Determine the [x, y] coordinate at the center of the cell enclosing the given text.  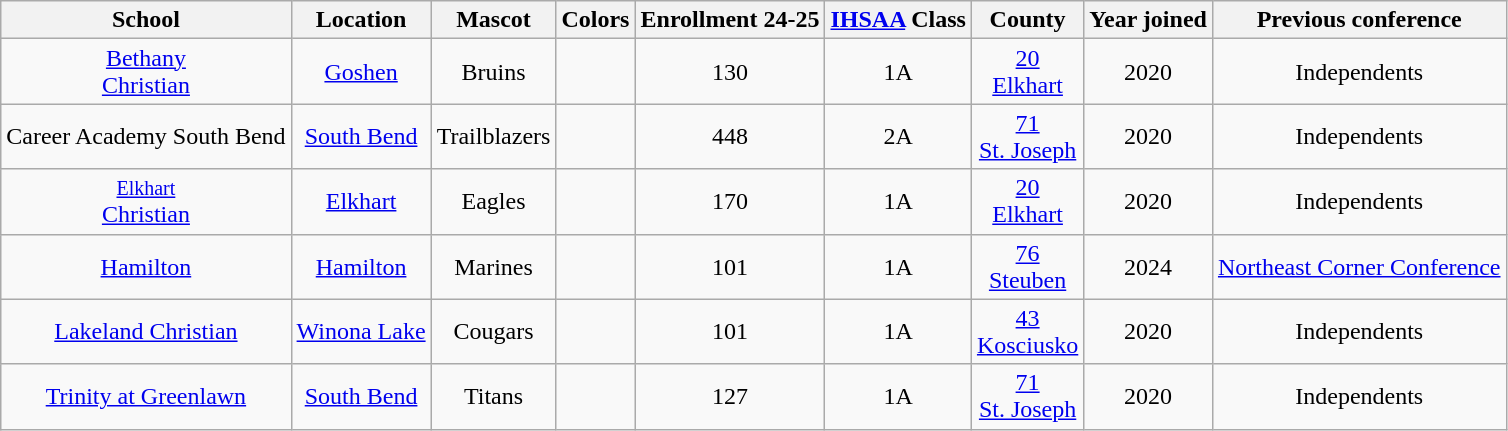
Bruins [494, 72]
76 Steuben [1027, 266]
Winona Lake [361, 332]
2A [898, 136]
Colors [596, 20]
Marines [494, 266]
Cougars [494, 332]
IHSAA Class [898, 20]
Trailblazers [494, 136]
Location [361, 20]
County [1027, 20]
Mascot [494, 20]
127 [730, 396]
Goshen [361, 72]
Trinity at Greenlawn [146, 396]
Eagles [494, 202]
2024 [1148, 266]
Northeast Corner Conference [1359, 266]
Previous conference [1359, 20]
Lakeland Christian [146, 332]
Career Academy South Bend [146, 136]
448 [730, 136]
Titans [494, 396]
Enrollment 24-25 [730, 20]
Elkhart [361, 202]
School [146, 20]
43Kosciusko [1027, 332]
130 [730, 72]
BethanyChristian [146, 72]
ElkhartChristian [146, 202]
170 [730, 202]
Year joined [1148, 20]
